Return (x, y) of the center of cell containing provided text 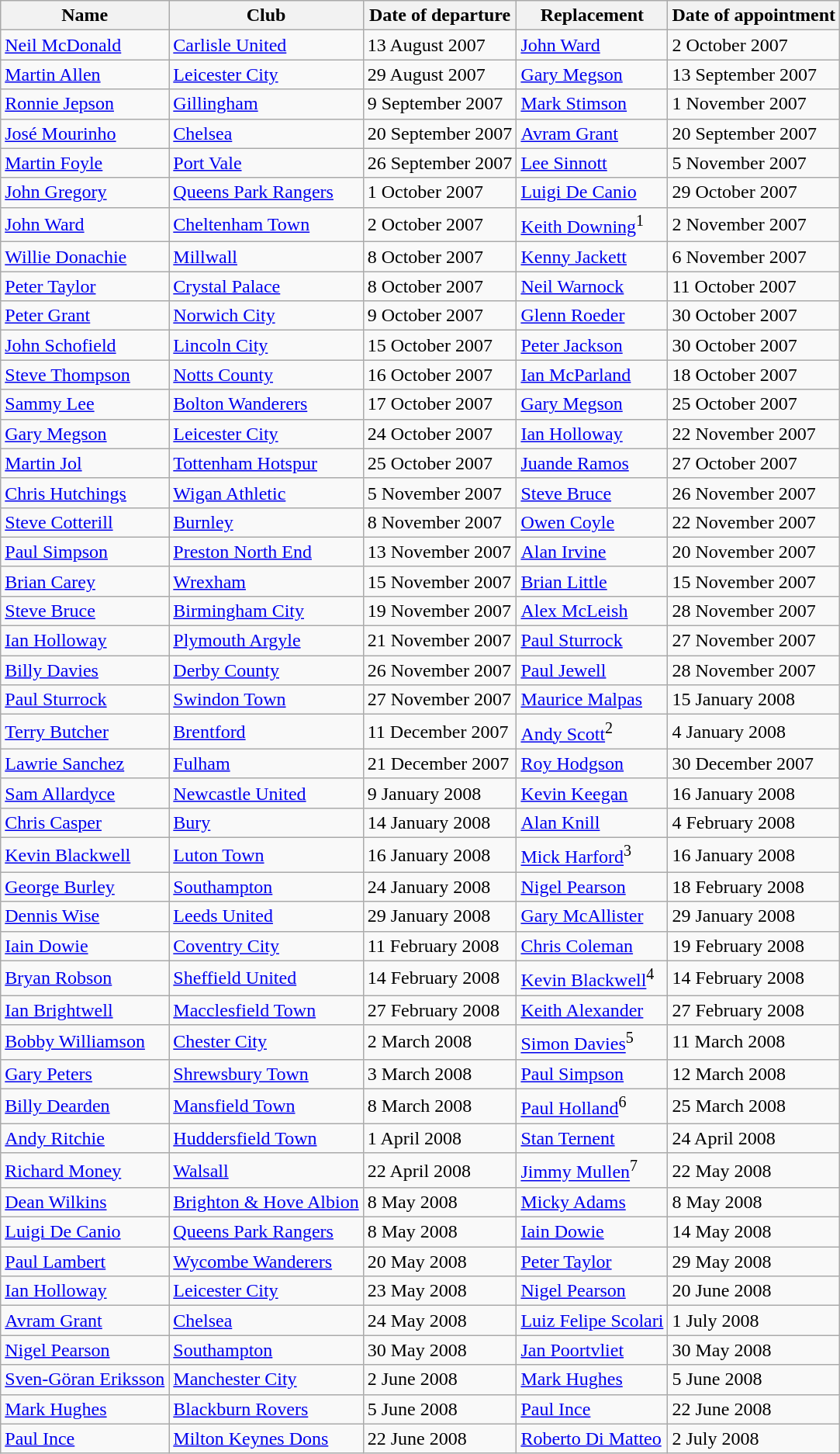
Billy Davies (85, 670)
Maurice Malpas (593, 700)
Sammy Lee (85, 404)
Keith Downing1 (593, 225)
Kenny Jackett (593, 257)
Club (266, 16)
11 October 2007 (754, 286)
Sam Allardyce (85, 793)
18 February 2008 (754, 887)
29 May 2008 (754, 1262)
Sheffield United (266, 978)
Norwich City (266, 316)
9 October 2007 (440, 316)
Preston North End (266, 552)
Blackburn Rovers (266, 1409)
Carlisle United (266, 45)
Bolton Wanderers (266, 404)
Jan Poortvliet (593, 1350)
Milton Keynes Dons (266, 1438)
Notts County (266, 375)
19 November 2007 (440, 611)
12 March 2008 (754, 1074)
Luiz Felipe Scolari (593, 1321)
Ian Brightwell (85, 1010)
Kevin Keegan (593, 793)
Walsall (266, 1170)
14 May 2008 (754, 1232)
29 October 2007 (754, 192)
Manchester City (266, 1380)
Steve Thompson (85, 375)
11 December 2007 (440, 732)
Bobby Williamson (85, 1043)
15 January 2008 (754, 700)
Huddersfield Town (266, 1138)
Macclesfield Town (266, 1010)
Brentford (266, 732)
27 October 2007 (754, 463)
Tottenham Hotspur (266, 463)
Roy Hodgson (593, 763)
Gary McAllister (593, 916)
Dennis Wise (85, 916)
Lincoln City (266, 345)
21 November 2007 (440, 641)
24 January 2008 (440, 887)
21 December 2007 (440, 763)
30 December 2007 (754, 763)
Terry Butcher (85, 732)
22 May 2008 (754, 1170)
Cheltenham Town (266, 225)
Port Vale (266, 163)
John Gregory (85, 192)
Ian McParland (593, 375)
Swindon Town (266, 700)
14 January 2008 (440, 822)
Jimmy Mullen7 (593, 1170)
2 June 2008 (440, 1380)
Richard Money (85, 1170)
Andy Scott2 (593, 732)
Paul Holland6 (593, 1106)
13 August 2007 (440, 45)
Burnley (266, 522)
Chris Coleman (593, 946)
Willie Donachie (85, 257)
Date of appointment (754, 16)
Owen Coyle (593, 522)
Brian Carey (85, 581)
Peter Grant (85, 316)
Mick Harford3 (593, 855)
Billy Dearden (85, 1106)
Lee Sinnott (593, 163)
Ronnie Jepson (85, 104)
2 July 2008 (754, 1438)
Gillingham (266, 104)
Neil McDonald (85, 45)
2 March 2008 (440, 1043)
Wigan Athletic (266, 493)
1 July 2008 (754, 1321)
Steve Cotterill (85, 522)
24 May 2008 (440, 1321)
Martin Foyle (85, 163)
8 March 2008 (440, 1106)
Paul Jewell (593, 670)
Peter Jackson (593, 345)
Wycombe Wanderers (266, 1262)
15 October 2007 (440, 345)
16 October 2007 (440, 375)
13 November 2007 (440, 552)
John Schofield (85, 345)
23 May 2008 (440, 1291)
Replacement (593, 16)
Gary Peters (85, 1074)
Alan Irvine (593, 552)
José Mourinho (85, 133)
Wrexham (266, 581)
Chris Hutchings (85, 493)
Alan Knill (593, 822)
3 March 2008 (440, 1074)
26 September 2007 (440, 163)
Bury (266, 822)
Mark Stimson (593, 104)
Bryan Robson (85, 978)
Chris Casper (85, 822)
1 October 2007 (440, 192)
Roberto Di Matteo (593, 1438)
Date of departure (440, 16)
Derby County (266, 670)
20 June 2008 (754, 1291)
Leeds United (266, 916)
9 September 2007 (440, 104)
6 November 2007 (754, 257)
Brighton & Hove Albion (266, 1203)
20 May 2008 (440, 1262)
22 April 2008 (440, 1170)
1 November 2007 (754, 104)
19 February 2008 (754, 946)
20 November 2007 (754, 552)
8 November 2007 (440, 522)
13 September 2007 (754, 74)
Juande Ramos (593, 463)
Brian Little (593, 581)
Paul Lambert (85, 1262)
Lawrie Sanchez (85, 763)
George Burley (85, 887)
Chester City (266, 1043)
Newcastle United (266, 793)
Kevin Blackwell (85, 855)
Stan Ternent (593, 1138)
18 October 2007 (754, 375)
17 October 2007 (440, 404)
29 August 2007 (440, 74)
Millwall (266, 257)
24 April 2008 (754, 1138)
Alex McLeish (593, 611)
Neil Warnock (593, 286)
Martin Allen (85, 74)
Plymouth Argyle (266, 641)
Fulham (266, 763)
Birmingham City (266, 611)
Dean Wilkins (85, 1203)
Luton Town (266, 855)
9 January 2008 (440, 793)
Andy Ritchie (85, 1138)
Micky Adams (593, 1203)
2 November 2007 (754, 225)
Kevin Blackwell4 (593, 978)
Mansfield Town (266, 1106)
Martin Jol (85, 463)
1 April 2008 (440, 1138)
Simon Davies5 (593, 1043)
Crystal Palace (266, 286)
Keith Alexander (593, 1010)
4 January 2008 (754, 732)
25 March 2008 (754, 1106)
24 October 2007 (440, 434)
11 March 2008 (754, 1043)
4 February 2008 (754, 822)
Sven-Göran Eriksson (85, 1380)
Glenn Roeder (593, 316)
Coventry City (266, 946)
11 February 2008 (440, 946)
Shrewsbury Town (266, 1074)
Name (85, 16)
